Scan for the cell matching the given text and deliver its (x, y) coordinate at center. 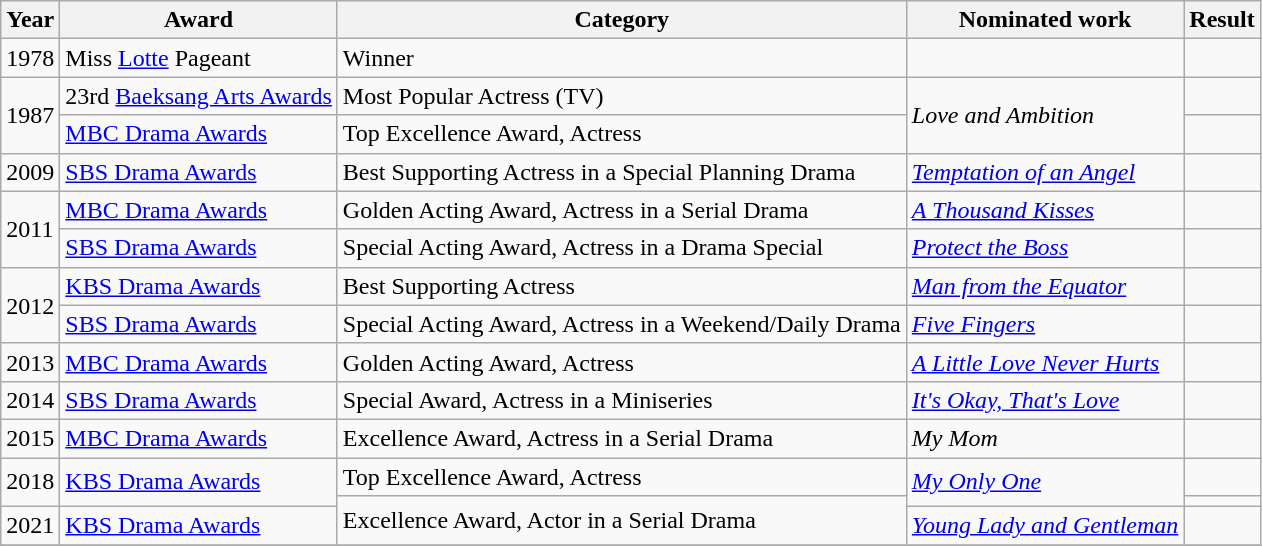
Young Lady and Gentleman (1045, 526)
Golden Acting Award, Actress in a Serial Drama (622, 210)
Award (199, 20)
Temptation of an Angel (1045, 172)
Miss Lotte Pageant (199, 58)
Golden Acting Award, Actress (622, 362)
Protect the Boss (1045, 248)
2011 (30, 229)
My Mom (1045, 438)
It's Okay, That's Love (1045, 400)
2014 (30, 400)
Best Supporting Actress (622, 286)
2018 (30, 482)
A Thousand Kisses (1045, 210)
Year (30, 20)
Category (622, 20)
My Only One (1045, 482)
Winner (622, 58)
Special Acting Award, Actress in a Weekend/Daily Drama (622, 324)
Special Award, Actress in a Miniseries (622, 400)
Love and Ambition (1045, 115)
Best Supporting Actress in a Special Planning Drama (622, 172)
1978 (30, 58)
Most Popular Actress (TV) (622, 96)
Special Acting Award, Actress in a Drama Special (622, 248)
2009 (30, 172)
2012 (30, 305)
Result (1222, 20)
Five Fingers (1045, 324)
1987 (30, 115)
Nominated work (1045, 20)
2015 (30, 438)
Excellence Award, Actress in a Serial Drama (622, 438)
2021 (30, 526)
2013 (30, 362)
A Little Love Never Hurts (1045, 362)
Man from the Equator (1045, 286)
23rd Baeksang Arts Awards (199, 96)
Excellence Award, Actor in a Serial Drama (622, 520)
